Search for the cell housing the specified text and yield its (x, y) center coordinate. 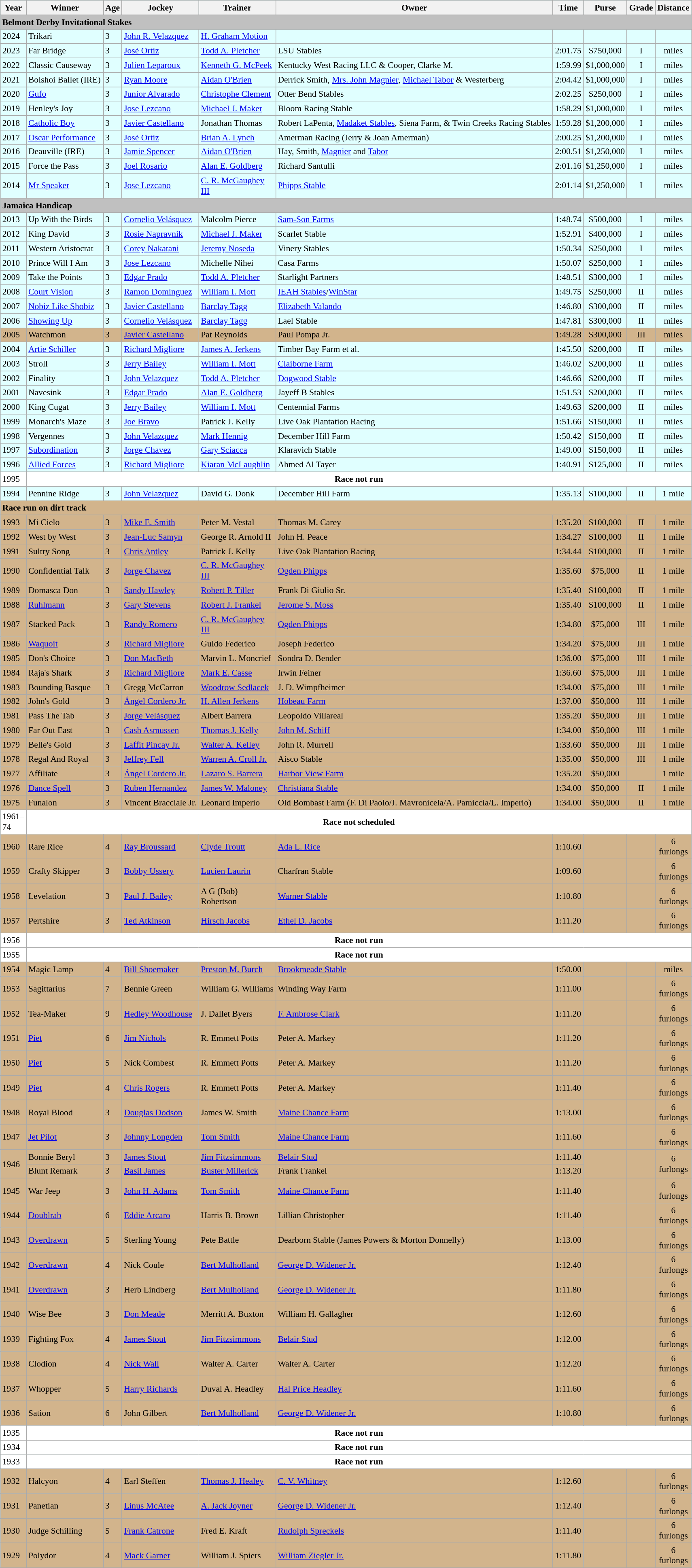
2009 (13, 278)
Harris B. Brown (237, 1215)
Henley's Joy (65, 109)
Frank Di Giulio Sr. (414, 591)
William J. Spiers (237, 1556)
Ted Atkinson (160, 921)
Force the Pass (65, 166)
1:12.20 (568, 1364)
Dogwood Stable (414, 378)
Clyde Troutt (237, 847)
1995 (13, 479)
Hirsch Jacobs (237, 921)
Nick Coule (160, 1265)
1987 (13, 625)
1:46.66 (568, 378)
1:13.20 (568, 1171)
Hal Price Headley (414, 1388)
1:50.00 (568, 969)
Bolshoi Ballet (IRE) (65, 80)
1959 (13, 871)
Nick Combest (160, 1063)
1934 (13, 1447)
1931 (13, 1506)
Charfran Stable (414, 871)
Prince Will I Am (65, 263)
1961–74 (13, 822)
1936 (13, 1413)
Mr Speaker (65, 186)
F. Ambrose Clark (414, 1014)
2020 (13, 94)
1981 (13, 716)
John R. Murrell (414, 745)
Artie Schiller (65, 350)
John H. Adams (160, 1191)
Irwin Feiner (414, 673)
1999 (13, 422)
Richard Santulli (414, 166)
1944 (13, 1215)
Watchmon (65, 335)
Jeffrey Fell (160, 759)
Thomas J. Healey (237, 1481)
Brian A. Lynch (237, 138)
Michelle Nihei (237, 263)
1984 (13, 673)
James W. Smith (237, 1112)
1:12.00 (568, 1339)
1:34.80 (568, 625)
Christiana Stable (414, 788)
1:49.00 (568, 450)
Lazaro S. Barrera (237, 774)
Ada L. Rice (414, 847)
Elizabeth Valando (414, 306)
1:50.42 (568, 436)
1998 (13, 436)
Bounding Basque (65, 687)
Subordination (65, 450)
Buster Millerick (237, 1171)
Mack Garner (160, 1556)
Robert J. Frankel (237, 605)
Nobiz Like Shobiz (65, 306)
Clodion (65, 1364)
Jim Nichols (160, 1038)
2:00.25 (568, 138)
1:34.20 (568, 644)
H. Allen Jerkens (237, 701)
Sultry Song (65, 551)
Belmont Derby Invitational Stakes (346, 22)
Distance (673, 8)
Allied Forces (65, 465)
2017 (13, 138)
Jerome S. Moss (414, 605)
Lillian Christopher (414, 1215)
Trikari (65, 36)
1:59.28 (568, 123)
2013 (13, 220)
Showing Up (65, 321)
2:04.42 (568, 80)
Race run on dirt track (346, 508)
1:51.53 (568, 393)
Ahmed Al Tayer (414, 465)
Gary Stevens (160, 605)
Grade (641, 8)
John's Gold (65, 701)
Oscar Performance (65, 138)
Ethel D. Jacobs (414, 921)
LSU Stables (414, 51)
Earl Steffen (160, 1481)
Ruben Hernandez (160, 788)
Jamie Spencer (160, 152)
2:01.16 (568, 166)
1:46.80 (568, 306)
1:34.44 (568, 551)
1991 (13, 551)
1992 (13, 537)
1941 (13, 1290)
1:10.60 (568, 847)
$750,000 (605, 51)
Centennial Farms (414, 407)
J. D. Wimpfheimer (414, 687)
Frank Catrone (160, 1531)
Age (113, 8)
West by West (65, 537)
Confidential Talk (65, 570)
Merritt A. Buxton (237, 1315)
Hedley Woodhouse (160, 1014)
Brookmeade Stable (414, 969)
1948 (13, 1112)
Court Vision (65, 292)
Deauville (IRE) (65, 152)
1:49.28 (568, 335)
Chris Antley (160, 551)
Randy Romero (160, 625)
King David (65, 234)
Wise Bee (65, 1315)
Winner (65, 8)
Gary Sciacca (237, 450)
1930 (13, 1531)
Finality (65, 378)
1989 (13, 591)
Bill Shoemaker (160, 969)
Kenneth G. McPeek (237, 66)
2012 (13, 234)
William H. Gallagher (414, 1315)
1:58.29 (568, 109)
Timber Bay Farm et al. (414, 350)
Jamaica Handicap (346, 206)
A G (Bob) Robertson (237, 896)
Levelation (65, 896)
Sondra D. Bender (414, 659)
Jeremy Noseda (237, 249)
2005 (13, 335)
2:02.25 (568, 94)
Dearborn Stable (James Powers & Morton Donnelly) (414, 1240)
Navesink (65, 393)
Nick Wall (160, 1364)
Basil James (160, 1171)
1986 (13, 644)
Walter A. Kelley (237, 745)
Frank Frankel (414, 1171)
Ruhlmann (65, 605)
Regal And Royal (65, 759)
Halcyon (65, 1481)
Affiliate (65, 774)
Pertshire (65, 921)
1:59.99 (568, 66)
9 (113, 1014)
1997 (13, 450)
John Gilbert (160, 1413)
Panetian (65, 1506)
2024 (13, 36)
C. V. Whitney (414, 1481)
1953 (13, 989)
Linus McAtee (160, 1506)
H. Graham Motion (237, 36)
Herb Lindberg (160, 1290)
Waquoit (65, 644)
Far Bridge (65, 51)
Warren A. Croll Jr. (237, 759)
David G. Donk (237, 494)
Polydor (65, 1556)
Marvin L. Moncrief (237, 659)
1990 (13, 570)
Crafty Skipper (65, 871)
Ray Broussard (160, 847)
Harbor View Farm (414, 774)
Laffit Pincay Jr. (160, 745)
Peter M. Vestal (237, 523)
Take the Points (65, 278)
1937 (13, 1388)
Pass The Tab (65, 716)
Tea-Maker (65, 1014)
Leonard Imperio (237, 803)
Jet Pilot (65, 1138)
Kentucky West Racing LLC & Cooper, Clarke M. (414, 66)
1929 (13, 1556)
Paul J. Bailey (160, 896)
Joseph Federico (414, 644)
2003 (13, 364)
Classic Causeway (65, 66)
1:36.60 (568, 673)
1:47.81 (568, 321)
1:35.60 (568, 570)
1983 (13, 687)
Christophe Clement (237, 94)
1994 (13, 494)
1945 (13, 1191)
Duval A. Headley (237, 1388)
Raja's Shark (65, 673)
1:37.00 (568, 701)
John H. Peace (414, 537)
Sandy Hawley (160, 591)
Leopoldo Villareal (414, 716)
Lael Stable (414, 321)
2023 (13, 51)
1979 (13, 745)
Joel Rosario (160, 166)
2016 (13, 152)
1:35.13 (568, 494)
Albert Barrera (237, 716)
1946 (13, 1164)
Starlight Partners (414, 278)
Jonathan Thomas (237, 123)
1954 (13, 969)
Corey Nakatani (160, 249)
2010 (13, 263)
Pete Battle (237, 1240)
Sation (65, 1413)
Vinery Stables (414, 249)
Gregg McCarron (160, 687)
1956 (13, 941)
Pennine Ridge (65, 494)
1932 (13, 1481)
Casa Farms (414, 263)
2014 (13, 186)
Domasca Don (65, 591)
2019 (13, 109)
1943 (13, 1240)
James W. Maloney (237, 788)
Guido Federico (237, 644)
2004 (13, 350)
1988 (13, 605)
Dance Spell (65, 788)
Race not scheduled (359, 822)
2015 (13, 166)
1938 (13, 1364)
Stacked Pack (65, 625)
Jorge Velásquez (160, 716)
Robert LaPenta, Madaket Stables, Siena Farm, & Twin Creeks Racing Stables (414, 123)
2021 (13, 80)
Klaravich Stable (414, 450)
Mi Cielo (65, 523)
1:35.00 (568, 759)
Thomas M. Carey (414, 523)
7 (113, 989)
1949 (13, 1087)
$125,000 (605, 465)
Time (568, 8)
2000 (13, 407)
1940 (13, 1315)
Year (13, 8)
Purse (605, 8)
Bobby Ussery (160, 871)
Whopper (65, 1388)
Fred E. Kraft (237, 1531)
1:50.34 (568, 249)
Mark E. Casse (237, 673)
Up With the Birds (65, 220)
Trainer (237, 8)
1980 (13, 731)
Amerman Racing (Jerry & Joan Amerman) (414, 138)
Otter Bend Stables (414, 94)
Claiborne Farm (414, 364)
Belle's Gold (65, 745)
A. Jack Joyner (237, 1506)
1935 (13, 1433)
1939 (13, 1339)
2:01.75 (568, 51)
Lucien Laurin (237, 871)
IEAH Stables/WinStar (414, 292)
1933 (13, 1462)
Thomas J. Kelly (237, 731)
Chris Rogers (160, 1087)
Don Meade (160, 1315)
Blunt Remark (65, 1171)
2002 (13, 378)
1:36.00 (568, 659)
King Cugat (65, 407)
$500,000 (605, 220)
Junior Alvarado (160, 94)
Woodrow Sedlacek (237, 687)
Vergennes (65, 436)
Funalon (65, 803)
Malcolm Pierce (237, 220)
1960 (13, 847)
Eddie Arcaro (160, 1215)
Magic Lamp (65, 969)
1:45.50 (568, 350)
Bennie Green (160, 989)
1982 (13, 701)
Paul Pompa Jr. (414, 335)
1:50.07 (568, 263)
1942 (13, 1265)
Hay, Smith, Magnier and Tabor (414, 152)
1996 (13, 465)
1951 (13, 1038)
Ramon Domínguez (160, 292)
Vincent Bracciale Jr. (160, 803)
Rudolph Spreckels (414, 1531)
1955 (13, 955)
1952 (13, 1014)
1975 (13, 803)
Julien Leparoux (160, 66)
2001 (13, 393)
1:48.74 (568, 220)
1:40.91 (568, 465)
Gufo (65, 94)
Monarch's Maze (65, 422)
Old Bombast Farm (F. Di Paolo/J. Mavronicela/A. Pamiccia/L. Imperio) (414, 803)
Don MacBeth (160, 659)
William Ziegler Jr. (414, 1556)
2011 (13, 249)
Fighting Fox (65, 1339)
Sam-Son Farms (414, 220)
2006 (13, 321)
Bonnie Beryl (65, 1157)
Aisco Stable (414, 759)
$400,000 (605, 234)
William G. Williams (237, 989)
Doublrab (65, 1215)
Preston M. Burch (237, 969)
Kiaran McLaughlin (237, 465)
2022 (13, 66)
Pat Reynolds (237, 335)
1993 (13, 523)
1977 (13, 774)
Ryan Moore (160, 80)
Rosie Napravnik (160, 234)
Johnny Longden (160, 1138)
1:33.60 (568, 745)
1:09.60 (568, 871)
Bloom Racing Stable (414, 109)
2008 (13, 292)
War Jeep (65, 1191)
Scarlet Stable (414, 234)
Jean-Luc Samyn (160, 537)
Mike E. Smith (160, 523)
Cash Asmussen (160, 731)
1978 (13, 759)
1950 (13, 1063)
Stroll (65, 364)
2:00.51 (568, 152)
John R. Velazquez (160, 36)
1:49.75 (568, 292)
Warner Stable (414, 896)
Winding Way Farm (414, 989)
Robert P. Tiller (237, 591)
Hobeau Farm (414, 701)
J. Dallet Byers (237, 1014)
Far Out East (65, 731)
1:52.91 (568, 234)
2007 (13, 306)
Royal Blood (65, 1112)
1957 (13, 921)
2:01.14 (568, 186)
1:46.02 (568, 364)
Sterling Young (160, 1240)
Catholic Boy (65, 123)
1947 (13, 1138)
1:48.51 (568, 278)
Douglas Dodson (160, 1112)
2018 (13, 123)
Sagittarius (65, 989)
George R. Arnold II (237, 537)
James A. Jerkens (237, 350)
1:11.00 (568, 989)
1985 (13, 659)
1976 (13, 788)
1:34.27 (568, 537)
Harry Richards (160, 1388)
1958 (13, 896)
Judge Schilling (65, 1531)
1:51.66 (568, 422)
Western Aristocrat (65, 249)
Joe Bravo (160, 422)
Jayeff B Stables (414, 393)
Derrick Smith, Mrs. John Magnier, Michael Tabor & Westerberg (414, 80)
Mark Hennig (237, 436)
John M. Schiff (414, 731)
Jockey (160, 8)
1:49.63 (568, 407)
Owner (414, 8)
Don's Choice (65, 659)
Phipps Stable (414, 186)
Rare Rice (65, 847)
